Return the (X, Y) coordinate for the center point of the cell that contains the specified text.  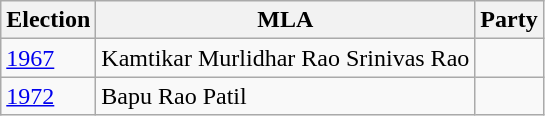
Party (509, 20)
Kamtikar Murlidhar Rao Srinivas Rao (286, 58)
MLA (286, 20)
1972 (48, 96)
Election (48, 20)
Bapu Rao Patil (286, 96)
1967 (48, 58)
